For the text-containing cell, return its midpoint in [x, y] coordinate format. 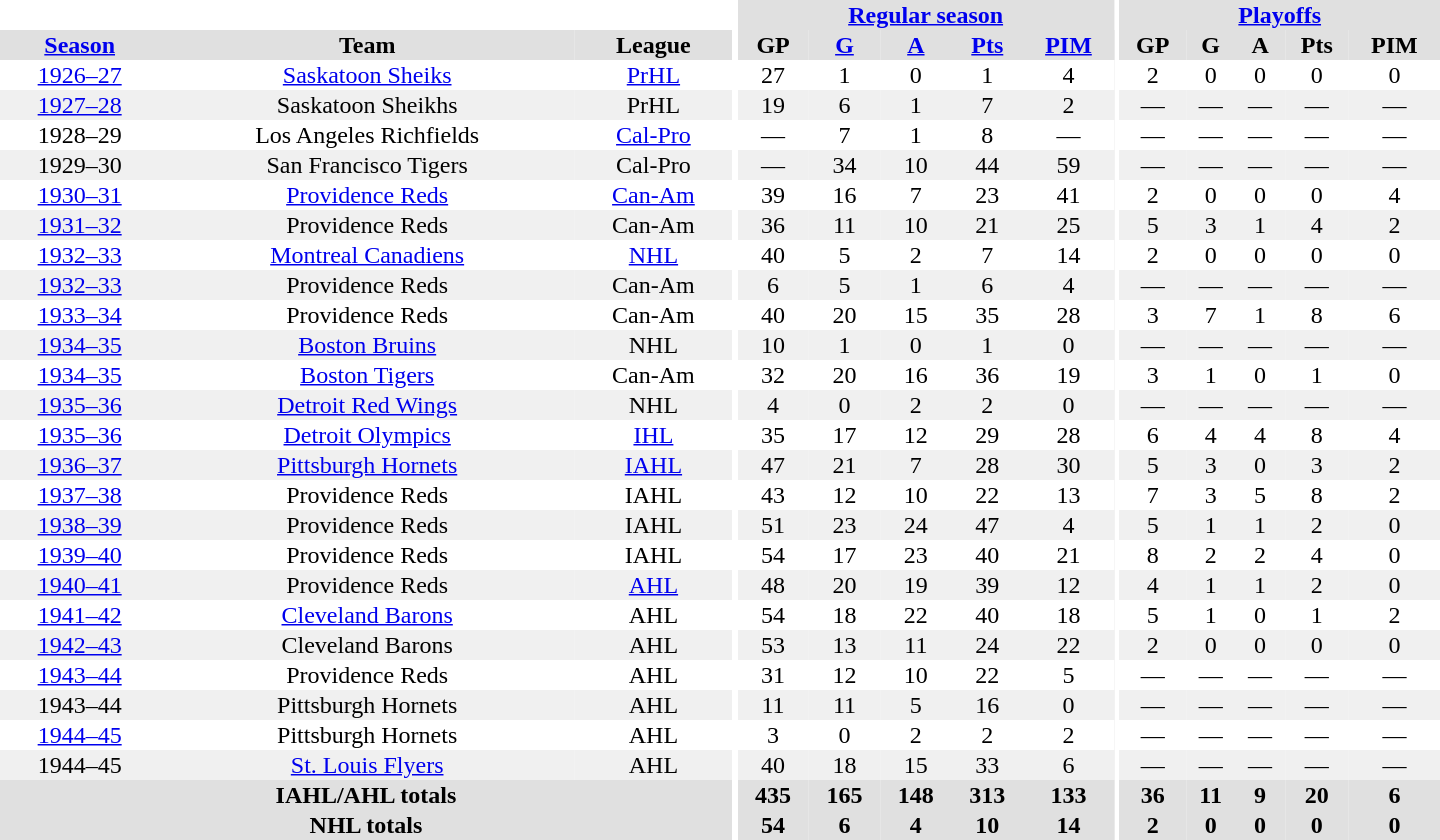
1929–30 [80, 165]
313 [988, 795]
Playoffs [1280, 15]
59 [1068, 165]
53 [772, 645]
1936–37 [80, 465]
Detroit Olympics [367, 435]
Team [367, 45]
34 [844, 165]
27 [772, 75]
Montreal Canadiens [367, 255]
1938–39 [80, 525]
St. Louis Flyers [367, 765]
1942–43 [80, 645]
148 [916, 795]
165 [844, 795]
32 [772, 375]
Boston Tigers [367, 375]
29 [988, 435]
43 [772, 495]
1927–28 [80, 105]
1930–31 [80, 195]
1928–29 [80, 135]
1937–38 [80, 495]
Regular season [926, 15]
IHL [654, 435]
51 [772, 525]
1939–40 [80, 555]
NHL totals [366, 825]
9 [1260, 795]
1926–27 [80, 75]
33 [988, 765]
1933–34 [80, 315]
Saskatoon Sheikhs [367, 105]
Los Angeles Richfields [367, 135]
133 [1068, 795]
435 [772, 795]
31 [772, 675]
Boston Bruins [367, 345]
30 [1068, 465]
1941–42 [80, 615]
San Francisco Tigers [367, 165]
48 [772, 585]
44 [988, 165]
League [654, 45]
1940–41 [80, 585]
Saskatoon Sheiks [367, 75]
25 [1068, 225]
IAHL/AHL totals [366, 795]
Season [80, 45]
1931–32 [80, 225]
Detroit Red Wings [367, 405]
41 [1068, 195]
